Return [X, Y] of the center of cell containing provided text 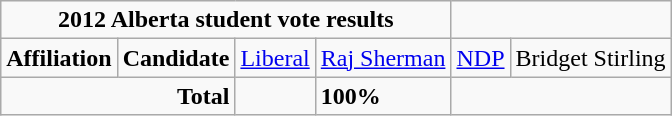
Liberal [275, 58]
100% [383, 96]
Raj Sherman [383, 58]
NDP [480, 58]
Bridget Stirling [590, 58]
Affiliation [59, 58]
Total [118, 96]
Candidate [176, 58]
2012 Alberta student vote results [226, 20]
